Return the [x, y] coordinate for the center point of the cell that contains the specified text.  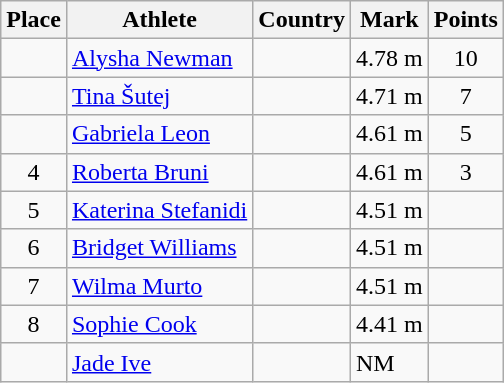
Roberta Bruni [159, 172]
Bridget Williams [159, 248]
Alysha Newman [159, 58]
4.78 m [390, 58]
Place [34, 20]
8 [34, 324]
6 [34, 248]
4.41 m [390, 324]
Jade Ive [159, 362]
Wilma Murto [159, 286]
Country [302, 20]
NM [390, 362]
Tina Šutej [159, 96]
Mark [390, 20]
Sophie Cook [159, 324]
Points [466, 20]
Gabriela Leon [159, 134]
Katerina Stefanidi [159, 210]
Athlete [159, 20]
4.71 m [390, 96]
10 [466, 58]
4 [34, 172]
3 [466, 172]
